Scan for the cell matching the given text and deliver its [X, Y] coordinate at center. 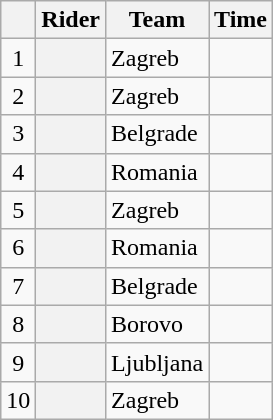
4 [18, 172]
Ljubljana [158, 362]
9 [18, 362]
2 [18, 96]
Time [241, 20]
3 [18, 134]
Team [158, 20]
1 [18, 58]
10 [18, 400]
7 [18, 286]
5 [18, 210]
Borovo [158, 324]
Rider [71, 20]
8 [18, 324]
6 [18, 248]
